For the text-containing cell, return its midpoint in [x, y] coordinate format. 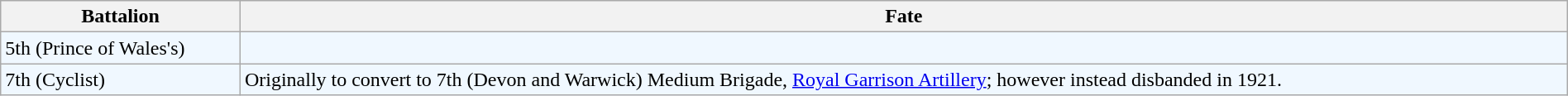
Originally to convert to 7th (Devon and Warwick) Medium Brigade, Royal Garrison Artillery; however instead disbanded in 1921. [903, 79]
5th (Prince of Wales's) [121, 48]
Battalion [121, 17]
Fate [903, 17]
7th (Cyclist) [121, 79]
